Pinpoint the cell where the given text exists, returning its (x, y) midpoint coordinate. 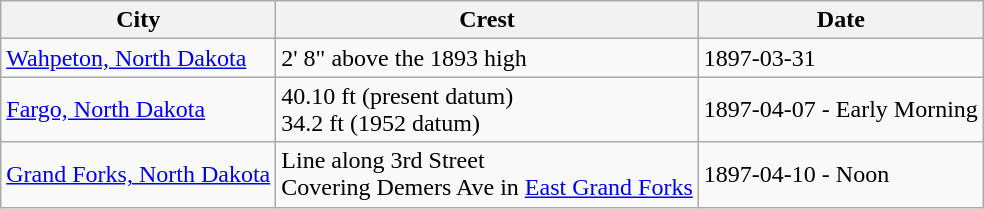
Crest (488, 20)
City (138, 20)
Line along 3rd StreetCovering Demers Ave in East Grand Forks (488, 174)
Wahpeton, North Dakota (138, 58)
Fargo, North Dakota (138, 110)
2' 8" above the 1893 high (488, 58)
40.10 ft (present datum)34.2 ft (1952 datum) (488, 110)
Date (840, 20)
Grand Forks, North Dakota (138, 174)
1897-03-31 (840, 58)
1897-04-07 - Early Morning (840, 110)
1897-04-10 - Noon (840, 174)
